Extract the (x, y) coordinate from the center of the cell holding the provided text.  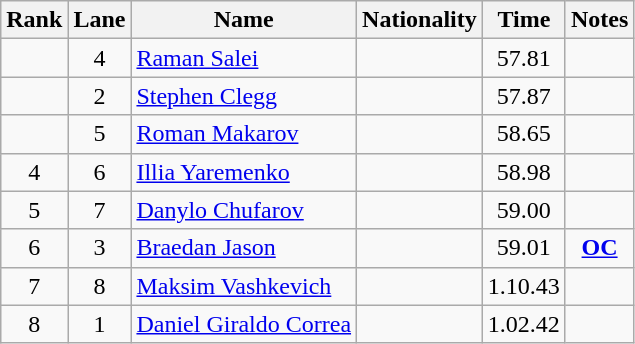
1 (100, 324)
Daniel Giraldo Correa (244, 324)
1.10.43 (524, 286)
57.81 (524, 58)
Roman Makarov (244, 134)
Braedan Jason (244, 248)
Stephen Clegg (244, 96)
59.00 (524, 210)
Rank (34, 20)
3 (100, 248)
Nationality (420, 20)
Illia Yaremenko (244, 172)
OC (599, 248)
58.65 (524, 134)
2 (100, 96)
58.98 (524, 172)
59.01 (524, 248)
1.02.42 (524, 324)
Danylo Chufarov (244, 210)
Lane (100, 20)
Maksim Vashkevich (244, 286)
Notes (599, 20)
Name (244, 20)
Time (524, 20)
57.87 (524, 96)
Raman Salei (244, 58)
